For the text-containing cell, return its midpoint in (x, y) coordinate format. 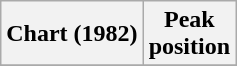
Peakposition (189, 34)
Chart (1982) (72, 34)
